Search for the cell housing the specified text and yield its [X, Y] center coordinate. 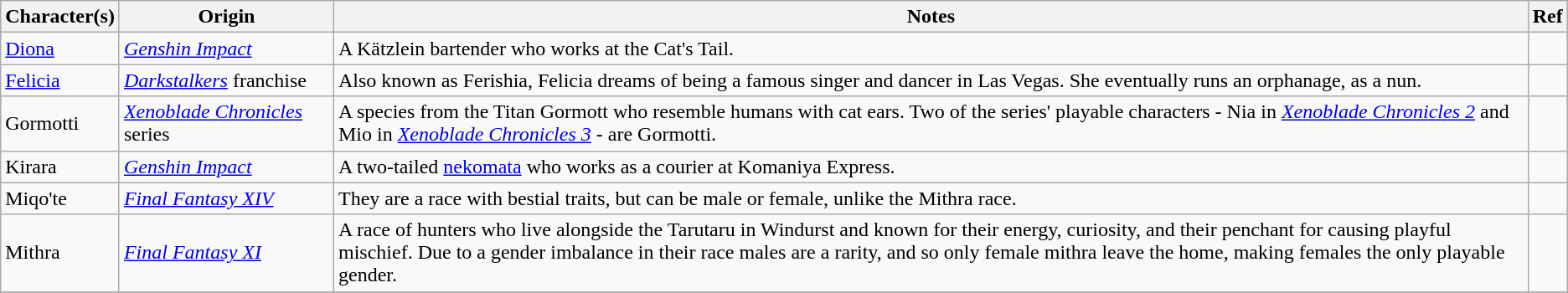
Also known as Ferishia, Felicia dreams of being a famous singer and dancer in Las Vegas. She eventually runs an orphanage, as a nun. [931, 80]
A two-tailed nekomata who works as a courier at Komaniya Express. [931, 167]
Darkstalkers franchise [226, 80]
A Kätzlein bartender who works at the Cat's Tail. [931, 49]
Kirara [60, 167]
Miqo'te [60, 198]
Mithra [60, 253]
Character(s) [60, 17]
Gormotti [60, 124]
Origin [226, 17]
They are a race with bestial traits, but can be male or female, unlike the Mithra race. [931, 198]
Notes [931, 17]
Final Fantasy XI [226, 253]
Felicia [60, 80]
Final Fantasy XIV [226, 198]
Ref [1548, 17]
Xenoblade Chronicles series [226, 124]
Diona [60, 49]
